Output the [x, y] coordinate of the center of the cell containing the given text.  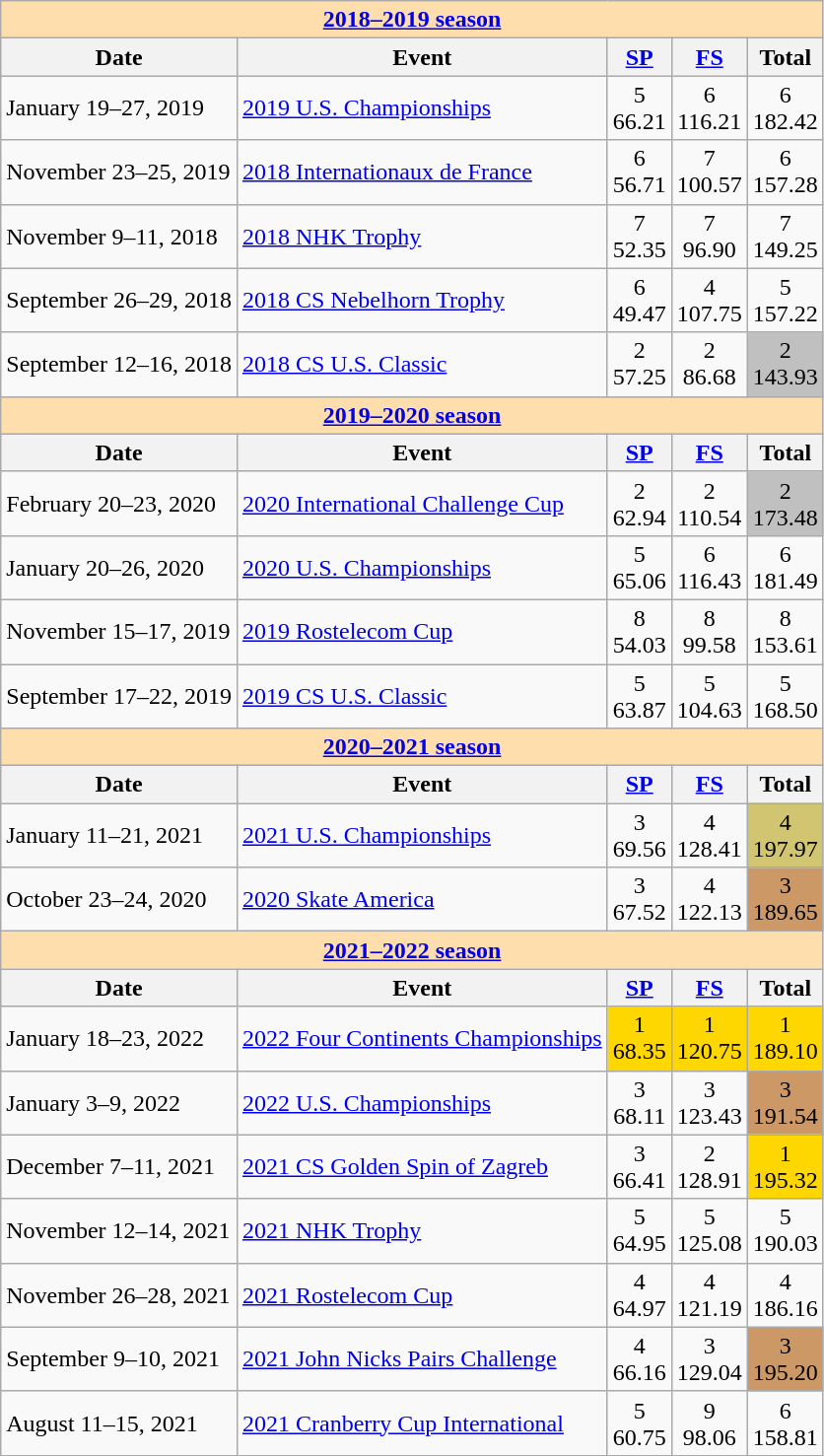
4 107.75 [710, 300]
2018 CS Nebelhorn Trophy [422, 300]
1 120.75 [710, 1039]
6 116.21 [710, 108]
6 157.28 [785, 172]
6 49.47 [639, 300]
5 104.63 [710, 696]
2018 CS U.S. Classic [422, 365]
2 110.54 [710, 503]
4 121.19 [710, 1295]
5 65.06 [639, 568]
6 158.81 [785, 1423]
5 168.50 [785, 696]
2 86.68 [710, 365]
2020 U.S. Championships [422, 568]
February 20–23, 2020 [119, 503]
January 19–27, 2019 [119, 108]
November 23–25, 2019 [119, 172]
3 195.20 [785, 1358]
November 9–11, 2018 [119, 237]
6 182.42 [785, 108]
4 64.97 [639, 1295]
September 17–22, 2019 [119, 696]
December 7–11, 2021 [119, 1167]
September 9–10, 2021 [119, 1358]
2018 NHK Trophy [422, 237]
3 191.54 [785, 1102]
5 190.03 [785, 1230]
2021 U.S. Championships [422, 836]
3 68.11 [639, 1102]
October 23–24, 2020 [119, 899]
1 68.35 [639, 1039]
3 67.52 [639, 899]
8 54.03 [639, 631]
November 26–28, 2021 [119, 1295]
3 69.56 [639, 836]
September 12–16, 2018 [119, 365]
5 63.87 [639, 696]
8 99.58 [710, 631]
2019 CS U.S. Classic [422, 696]
2018–2019 season [412, 20]
January 3–9, 2022 [119, 1102]
3 66.41 [639, 1167]
2021 John Nicks Pairs Challenge [422, 1358]
2021 Cranberry Cup International [422, 1423]
2021 Rostelecom Cup [422, 1295]
5 66.21 [639, 108]
6 56.71 [639, 172]
4 66.16 [639, 1358]
6 181.49 [785, 568]
2018 Internationaux de France [422, 172]
8 153.61 [785, 631]
2022 Four Continents Championships [422, 1039]
August 11–15, 2021 [119, 1423]
2 62.94 [639, 503]
1 189.10 [785, 1039]
January 11–21, 2021 [119, 836]
9 98.06 [710, 1423]
7 96.90 [710, 237]
7 149.25 [785, 237]
7 52.35 [639, 237]
2019 U.S. Championships [422, 108]
November 15–17, 2019 [119, 631]
January 18–23, 2022 [119, 1039]
5 125.08 [710, 1230]
September 26–29, 2018 [119, 300]
4 186.16 [785, 1295]
2020–2021 season [412, 747]
2 57.25 [639, 365]
2021–2022 season [412, 950]
4 122.13 [710, 899]
1 195.32 [785, 1167]
6 116.43 [710, 568]
2020 International Challenge Cup [422, 503]
2021 CS Golden Spin of Zagreb [422, 1167]
2 173.48 [785, 503]
4 197.97 [785, 836]
4 128.41 [710, 836]
7 100.57 [710, 172]
2019 Rostelecom Cup [422, 631]
5 64.95 [639, 1230]
2020 Skate America [422, 899]
5 157.22 [785, 300]
2021 NHK Trophy [422, 1230]
3 189.65 [785, 899]
2 128.91 [710, 1167]
November 12–14, 2021 [119, 1230]
5 60.75 [639, 1423]
2022 U.S. Championships [422, 1102]
2019–2020 season [412, 415]
2 143.93 [785, 365]
January 20–26, 2020 [119, 568]
3 123.43 [710, 1102]
3 129.04 [710, 1358]
